Determine the [X, Y] coordinate at the center of the cell enclosing the given text.  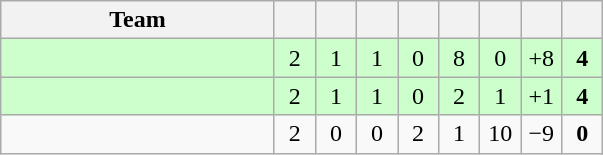
+1 [542, 96]
10 [500, 134]
−9 [542, 134]
8 [460, 58]
Team [138, 20]
+8 [542, 58]
